Capture the cell that displays the provided text and extract its (X, Y) central coordinate. 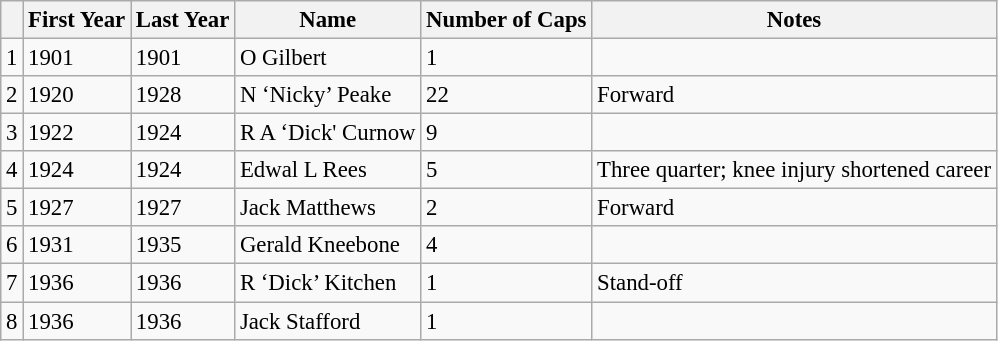
22 (506, 95)
N ‘Nicky’ Peake (328, 95)
Stand-off (794, 283)
1931 (77, 245)
Jack Stafford (328, 321)
Gerald Kneebone (328, 245)
6 (12, 245)
7 (12, 283)
Notes (794, 20)
1928 (183, 95)
O Gilbert (328, 58)
1935 (183, 245)
First Year (77, 20)
9 (506, 133)
1922 (77, 133)
1920 (77, 95)
3 (12, 133)
Edwal L Rees (328, 170)
Three quarter; knee injury shortened career (794, 170)
Last Year (183, 20)
Jack Matthews (328, 208)
R A ‘Dick' Curnow (328, 133)
8 (12, 321)
Number of Caps (506, 20)
R ‘Dick’ Kitchen (328, 283)
Name (328, 20)
